Scan for the cell matching the given text and deliver its (X, Y) coordinate at center. 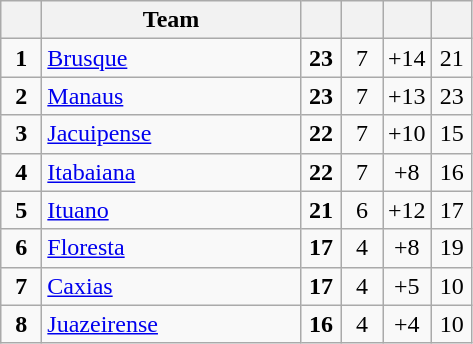
Manaus (172, 96)
1 (22, 58)
+10 (406, 134)
8 (22, 324)
Itabaiana (172, 172)
15 (452, 134)
Juazeirense (172, 324)
+12 (406, 210)
Team (172, 20)
Ituano (172, 210)
3 (22, 134)
+4 (406, 324)
Floresta (172, 248)
5 (22, 210)
Brusque (172, 58)
2 (22, 96)
19 (452, 248)
+13 (406, 96)
+5 (406, 286)
Jacuipense (172, 134)
+14 (406, 58)
Caxias (172, 286)
